Search for the cell housing the specified text and yield its [x, y] center coordinate. 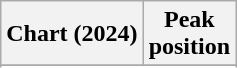
Peakposition [189, 34]
Chart (2024) [72, 34]
